Return [x, y] of the center of cell containing provided text 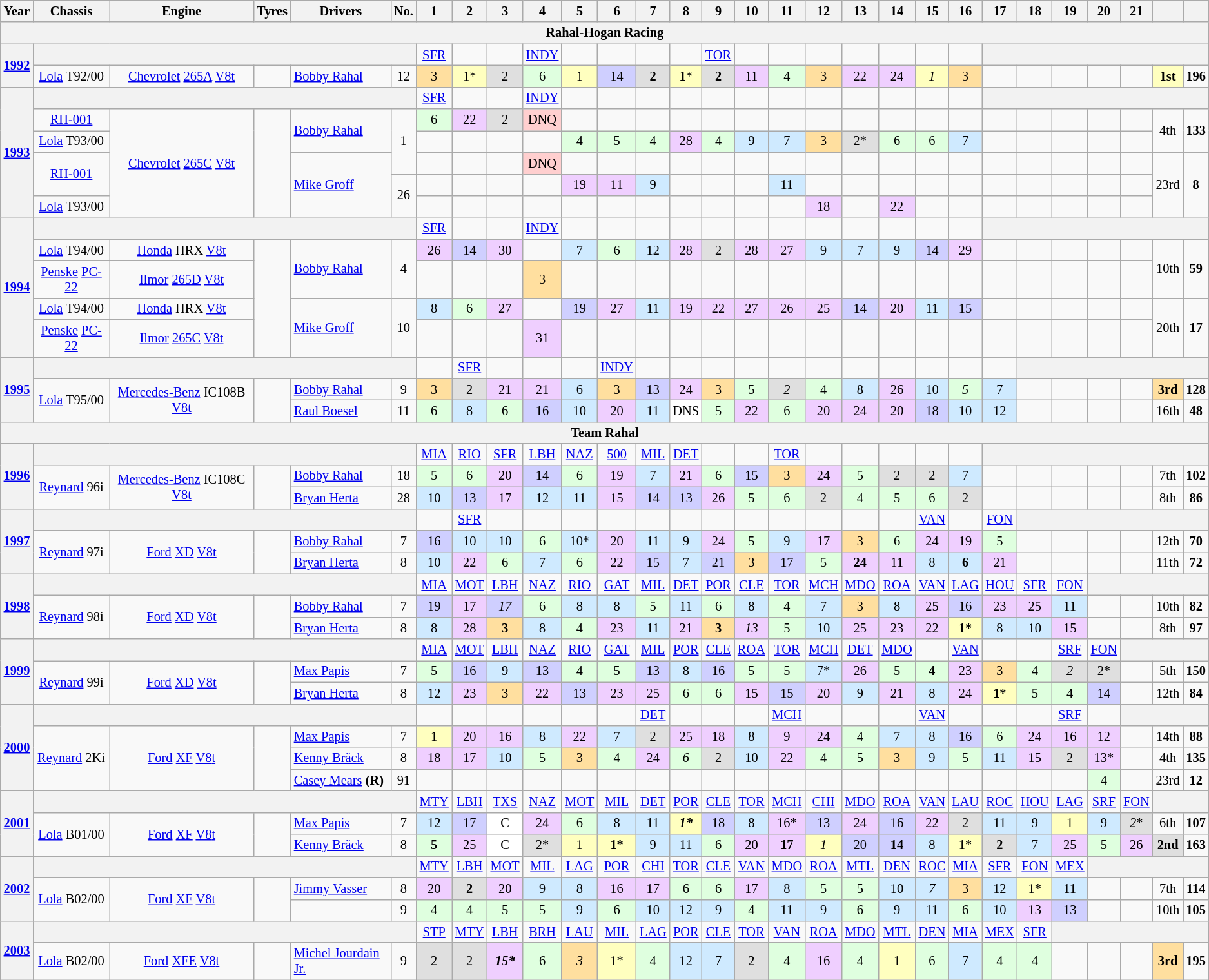
Raul Boesel [340, 411]
97 [1196, 628]
16* [787, 823]
59 [1196, 268]
107 [1196, 823]
2002 [17, 888]
163 [1196, 845]
2000 [17, 748]
11th [1168, 563]
88 [1196, 736]
Rahal-Hogan Racing [605, 33]
Tyres [272, 11]
Lola B01/00 [71, 834]
Casey Mears (R) [340, 780]
Ilmor 265C V8t [182, 338]
150 [1196, 671]
1998 [17, 606]
48 [1196, 411]
Jimmy Vasser [340, 888]
Mercedes-Benz IC108C V8t [182, 486]
Reynard 98i [71, 616]
84 [1196, 693]
Chevrolet 265C V8t [182, 163]
Team Rahal [605, 433]
2001 [17, 823]
114 [1196, 888]
195 [1196, 961]
1995 [17, 389]
Ford XFE V8t [182, 961]
Engine [182, 11]
Michel Jourdain Jr. [340, 961]
BRH [543, 932]
DNS [685, 411]
105 [1196, 910]
1994 [17, 287]
196 [1196, 76]
Lola T95/00 [71, 400]
30 [506, 250]
86 [1196, 498]
Reynard 2Ki [71, 758]
2nd [1168, 845]
Reynard 97i [71, 552]
Year [17, 11]
16th [1168, 411]
Chevrolet 265A V8t [182, 76]
1999 [17, 672]
31 [543, 338]
2003 [17, 950]
1st [1168, 76]
1996 [17, 476]
135 [1196, 758]
Drivers [340, 11]
1993 [17, 152]
133 [1196, 130]
500 [616, 455]
7* [823, 671]
20th [1168, 328]
No. [404, 11]
Lola T92/00 [71, 76]
128 [1196, 389]
Chassis [71, 11]
14th [1168, 736]
29 [965, 250]
Reynard 99i [71, 682]
10* [579, 541]
102 [1196, 476]
72 [1196, 563]
91 [404, 780]
70 [1196, 541]
Reynard 96i [71, 486]
82 [1196, 606]
13* [1104, 758]
5th [1168, 671]
STP [435, 932]
Mercedes-Benz IC108B V8t [182, 400]
1992 [17, 66]
6th [1168, 823]
Ilmor 265D V8t [182, 279]
TXS [506, 801]
15* [506, 961]
1997 [17, 542]
